Provide the (X, Y) coordinate of the cell's center where the given text is located.  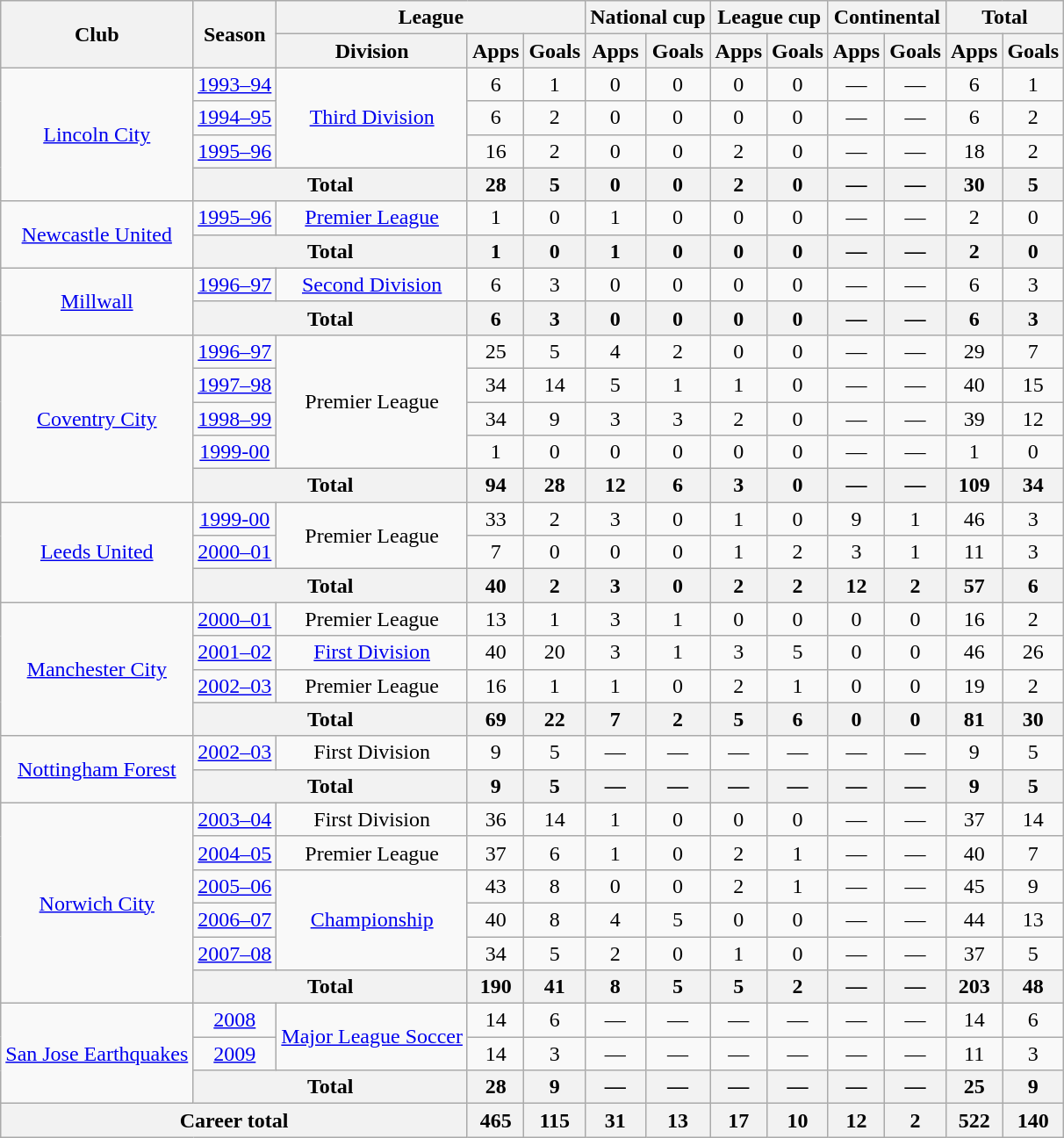
22 (555, 719)
18 (974, 151)
19 (974, 686)
44 (974, 919)
2003–04 (235, 819)
140 (1033, 1120)
League (431, 18)
Norwich City (97, 903)
31 (615, 1120)
Coventry City (97, 418)
2009 (235, 1054)
2001–02 (235, 652)
69 (495, 719)
2008 (235, 1020)
10 (798, 1120)
Leeds United (97, 552)
Manchester City (97, 669)
45 (974, 886)
15 (1033, 385)
41 (555, 987)
2006–07 (235, 919)
Newcastle United (97, 234)
203 (974, 987)
94 (495, 486)
Lincoln City (97, 134)
465 (495, 1120)
522 (974, 1120)
36 (495, 819)
190 (495, 987)
109 (974, 486)
2004–05 (235, 853)
2007–08 (235, 953)
115 (555, 1120)
Career total (234, 1120)
43 (495, 886)
1993–94 (235, 84)
1994–95 (235, 118)
Championship (372, 919)
33 (495, 519)
57 (974, 586)
39 (974, 419)
Continental (887, 18)
48 (1033, 987)
Division (372, 51)
81 (974, 719)
Major League Soccer (372, 1037)
17 (738, 1120)
Second Division (372, 284)
20 (555, 652)
League cup (769, 18)
Club (97, 34)
National cup (648, 18)
Season (235, 34)
Third Division (372, 118)
Nottingham Forest (97, 769)
1998–99 (235, 419)
2005–06 (235, 886)
26 (1033, 652)
1997–98 (235, 385)
29 (974, 351)
Millwall (97, 301)
San Jose Earthquakes (97, 1054)
